Pinpoint the cell where the given text exists, returning its (X, Y) midpoint coordinate. 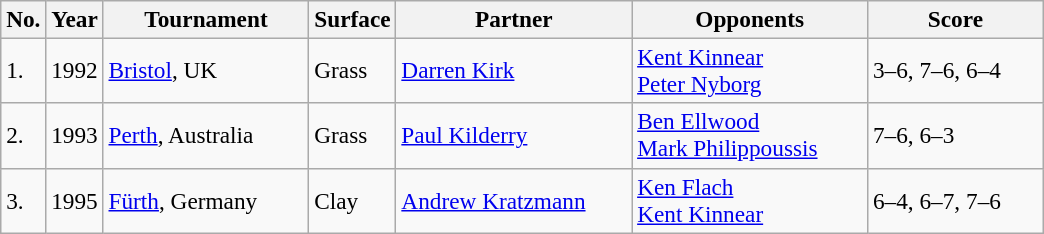
1993 (74, 136)
Score (956, 19)
Perth, Australia (206, 136)
Tournament (206, 19)
1995 (74, 200)
Ken Flach Kent Kinnear (750, 200)
No. (24, 19)
Paul Kilderry (514, 136)
Andrew Kratzmann (514, 200)
6–4, 6–7, 7–6 (956, 200)
1992 (74, 70)
3–6, 7–6, 6–4 (956, 70)
2. (24, 136)
Surface (352, 19)
Year (74, 19)
Partner (514, 19)
7–6, 6–3 (956, 136)
Kent Kinnear Peter Nyborg (750, 70)
3. (24, 200)
1. (24, 70)
Darren Kirk (514, 70)
Bristol, UK (206, 70)
Fürth, Germany (206, 200)
Clay (352, 200)
Opponents (750, 19)
Ben Ellwood Mark Philippoussis (750, 136)
